Determine the [X, Y] coordinate at the center of the cell enclosing the given text.  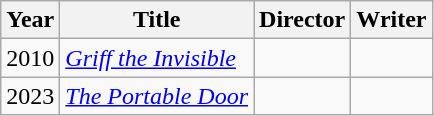
Griff the Invisible [157, 58]
Year [30, 20]
Writer [392, 20]
Title [157, 20]
The Portable Door [157, 96]
2010 [30, 58]
Director [302, 20]
2023 [30, 96]
